For the text-containing cell, return its midpoint in [x, y] coordinate format. 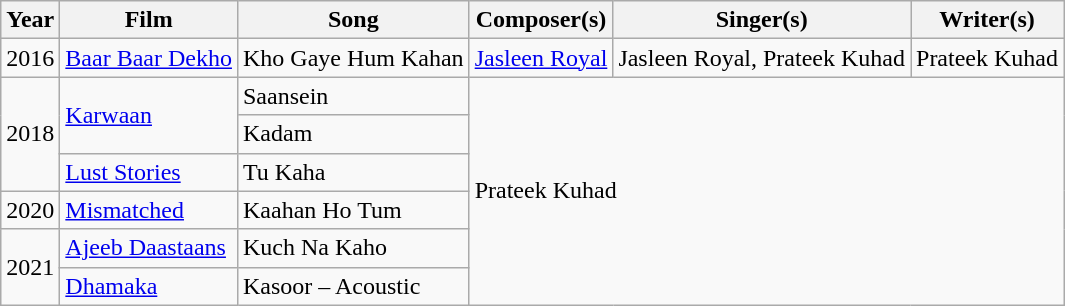
Lust Stories [149, 172]
Composer(s) [541, 20]
Film [149, 20]
Mismatched [149, 210]
Kho Gaye Hum Kahan [353, 58]
2020 [30, 210]
Jasleen Royal, Prateek Kuhad [762, 58]
Baar Baar Dekho [149, 58]
Singer(s) [762, 20]
Karwaan [149, 115]
Saansein [353, 96]
Tu Kaha [353, 172]
Kaahan Ho Tum [353, 210]
2016 [30, 58]
Kuch Na Kaho [353, 248]
2021 [30, 267]
Jasleen Royal [541, 58]
Ajeeb Daastaans [149, 248]
Kadam [353, 134]
Writer(s) [986, 20]
Song [353, 20]
Year [30, 20]
2018 [30, 134]
Kasoor – Acoustic [353, 286]
Dhamaka [149, 286]
